Search for the cell housing the specified text and yield its (x, y) center coordinate. 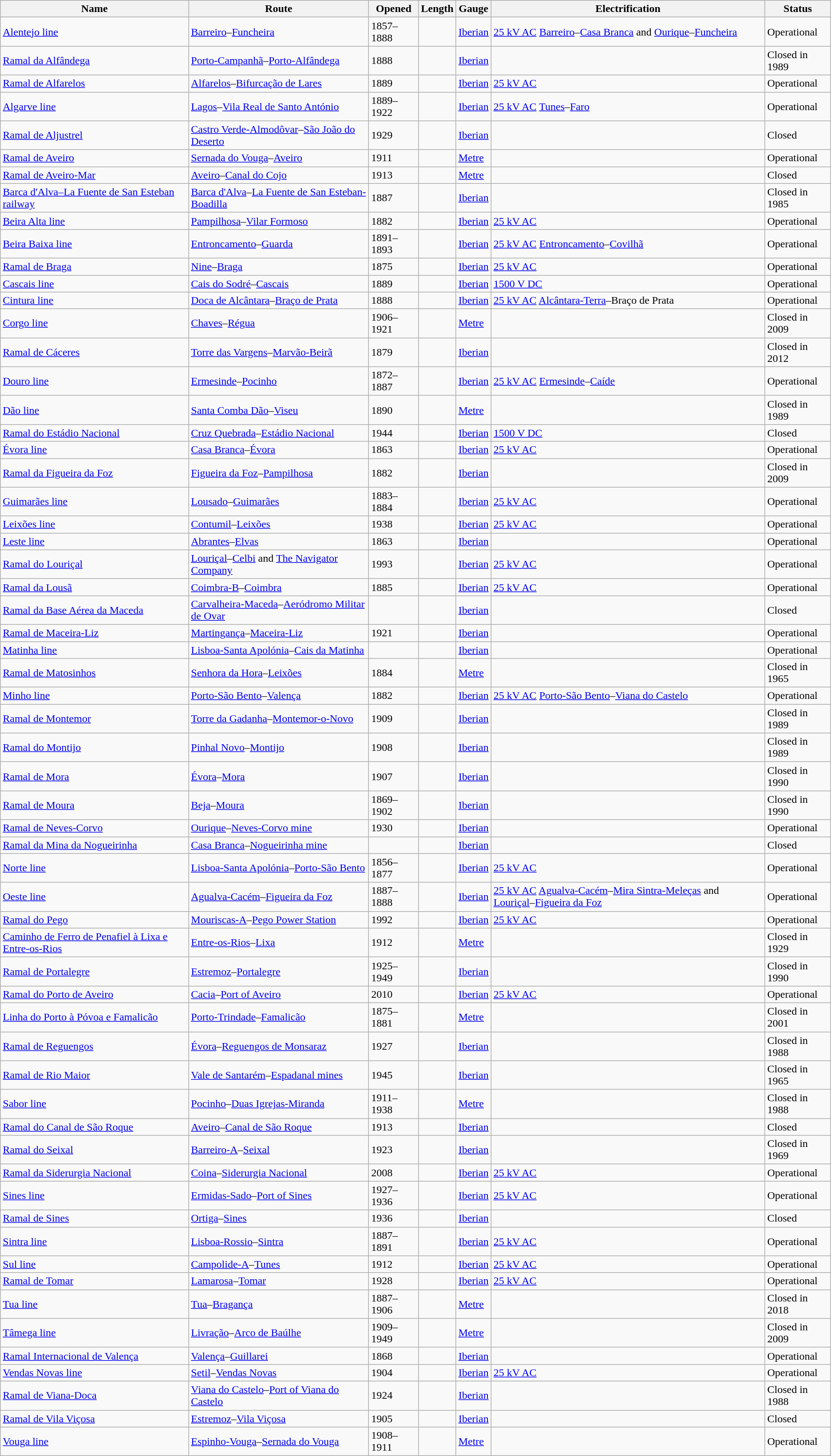
1923 (394, 1150)
Closed in 2001 (798, 1017)
Lisboa-Santa Apolónia–Cais da Matinha (279, 650)
1929 (394, 135)
1887 (394, 198)
1909–1949 (394, 1333)
1869–1902 (394, 805)
1887–1888 (394, 897)
Ramal do Montijo (95, 748)
Pinhal Novo–Montijo (279, 748)
Caminho de Ferro de Penafiel à Lixa e Entre-os-Rios (95, 942)
Sul line (95, 1264)
Mouriscas-A–Pego Power Station (279, 920)
1944 (394, 433)
1936 (394, 1218)
1938 (394, 524)
1906–1921 (394, 323)
Évora–Reguengos de Monsaraz (279, 1046)
Status (798, 9)
Ramal do Seixal (95, 1150)
Leixões line (95, 524)
Estremoz–Vila Viçosa (279, 1419)
1887–1891 (394, 1242)
Casa Branca–Nogueirinha mine (279, 845)
Porto-Campanhã–Porto-Alfândega (279, 60)
Ermidas-Sado–Port of Sines (279, 1195)
Ramal de Vila Viçosa (95, 1419)
Vale de Santarém–Espadanal mines (279, 1075)
Ramal do Pego (95, 920)
1857–1888 (394, 32)
Louriçal–Celbi and The Navigator Company (279, 564)
Norte line (95, 868)
Length (437, 9)
Beira Alta line (95, 221)
Ortiga–Sines (279, 1218)
Ramal da Figueira da Foz (95, 472)
Route (279, 9)
Barreiro-A–Seixal (279, 1150)
Electrification (628, 9)
Abrantes–Elvas (279, 541)
Valença–Guillarei (279, 1356)
Santa Comba Dão–Viseu (279, 410)
Cruz Quebrada–Estádio Nacional (279, 433)
Lisboa-Santa Apolónia–Porto-São Bento (279, 868)
1925–1949 (394, 972)
Closed in 1969 (798, 1150)
Ramal de Reguengos (95, 1046)
Pocinho–Duas Igrejas-Miranda (279, 1104)
Algarve line (95, 107)
1875 (394, 266)
Ramal de Aveiro (95, 158)
Sabor line (95, 1104)
Estremoz–Portalegre (279, 972)
Ramal de Tomar (95, 1281)
Ramal de Neves-Corvo (95, 828)
Doca de Alcântara–Braço de Prata (279, 301)
Carvalheira-Maceda–Aeródromo Militar de Ovar (279, 610)
Agualva-Cacém–Figueira da Foz (279, 897)
25 kV AC Entroncamento–Covilhã (628, 243)
Torre das Vargens–Marvão-Beirã (279, 353)
Aveiro–Canal de São Roque (279, 1127)
Ramal Internacional de Valença (95, 1356)
1879 (394, 353)
2008 (394, 1173)
Minho line (95, 696)
Martingança–Maceira-Liz (279, 633)
Lousado–Guimarães (279, 502)
Oeste line (95, 897)
Alfarelos–Bifurcação de Lares (279, 83)
Leste line (95, 541)
1945 (394, 1075)
Torre da Gadanha–Montemor-o-Novo (279, 718)
1887–1906 (394, 1304)
1911 (394, 158)
1904 (394, 1373)
Ramal da Base Aérea da Maceda (95, 610)
Guimarães line (95, 502)
Lisboa-Rossio–Sintra (279, 1242)
25 kV AC Agualva-Cacém–Mira Sintra-Meleças and Louriçal–Figueira da Foz (628, 897)
Tua–Bragança (279, 1304)
Casa Branca–Évora (279, 450)
Ramal de Aljustrel (95, 135)
Pampilhosa–Vilar Formoso (279, 221)
Évora–Mora (279, 776)
Sines line (95, 1195)
Setil–Vendas Novas (279, 1373)
Ramal de Maceira-Liz (95, 633)
Lagos–Vila Real de Santo António (279, 107)
Coina–Siderurgia Nacional (279, 1173)
1883–1884 (394, 502)
Coimbra-B–Coimbra (279, 587)
2010 (394, 994)
Livração–Arco de Baúlhe (279, 1333)
Porto-Trindade–Famalicão (279, 1017)
Lamarosa–Tomar (279, 1281)
Ramal de Mora (95, 776)
1908 (394, 748)
Dão line (95, 410)
Cacia–Port of Aveiro (279, 994)
Ramal do Porto de Aveiro (95, 994)
Alentejo line (95, 32)
Viana do Castelo–Port of Viana do Castelo (279, 1395)
Ramal de Alfarelos (95, 83)
Ramal de Sines (95, 1218)
Closed in 1985 (798, 198)
1927–1936 (394, 1195)
Cascais line (95, 284)
Ramal do Canal de São Roque (95, 1127)
Ramal do Estádio Nacional (95, 433)
Ermesinde–Pocinho (279, 381)
Vouga line (95, 1441)
Espinho-Vouga–Sernada do Vouga (279, 1441)
25 kV AC Barreiro–Casa Branca and Ourique–Funcheira (628, 32)
Douro line (95, 381)
Ramal da Alfândega (95, 60)
Barca d'Alva–La Fuente de San Esteban-Boadilla (279, 198)
Closed in 2018 (798, 1304)
Corgo line (95, 323)
Porto-São Bento–Valença (279, 696)
1890 (394, 410)
Nine–Braga (279, 266)
25 kV AC Alcântara-Terra–Braço de Prata (628, 301)
1868 (394, 1356)
1924 (394, 1395)
Campolide-A–Tunes (279, 1264)
1993 (394, 564)
Ramal de Montemor (95, 718)
1911–1938 (394, 1104)
Tua line (95, 1304)
1891–1893 (394, 243)
1885 (394, 587)
Ramal de Rio Maior (95, 1075)
Beja–Moura (279, 805)
Cais do Sodré–Cascais (279, 284)
Ramal da Mina da Nogueirinha (95, 845)
1875–1881 (394, 1017)
Chaves–Régua (279, 323)
Name (95, 9)
Ourique–Neves-Corvo mine (279, 828)
Ramal de Aveiro-Mar (95, 175)
Ramal de Braga (95, 266)
1930 (394, 828)
1889–1922 (394, 107)
1927 (394, 1046)
Vendas Novas line (95, 1373)
1856–1877 (394, 868)
Castro Verde-Almodôvar–São João do Deserto (279, 135)
Sernada do Vouga–Aveiro (279, 158)
Ramal de Moura (95, 805)
Tâmega line (95, 1333)
1872–1887 (394, 381)
Contumil–Leixões (279, 524)
Linha do Porto à Póvoa e Famalicão (95, 1017)
Ramal de Matosinhos (95, 673)
1921 (394, 633)
Ramal da Lousã (95, 587)
Matinha line (95, 650)
Ramal de Portalegre (95, 972)
1992 (394, 920)
1908–1911 (394, 1441)
1907 (394, 776)
Senhora da Hora–Leixões (279, 673)
1909 (394, 718)
Sintra line (95, 1242)
Ramal do Louriçal (95, 564)
Beira Baixa line (95, 243)
Ramal de Cáceres (95, 353)
Opened (394, 9)
Évora line (95, 450)
Closed in 2012 (798, 353)
25 kV AC Tunes–Faro (628, 107)
25 kV AC Porto-São Bento–Viana do Castelo (628, 696)
Figueira da Foz–Pampilhosa (279, 472)
1905 (394, 1419)
1928 (394, 1281)
25 kV AC Ermesinde–Caíde (628, 381)
Aveiro–Canal do Cojo (279, 175)
Closed in 1929 (798, 942)
Cintura line (95, 301)
Barreiro–Funcheira (279, 32)
Entre-os-Rios–Lixa (279, 942)
Entroncamento–Guarda (279, 243)
Ramal de Viana-Doca (95, 1395)
1884 (394, 673)
Gauge (473, 9)
Ramal da Siderurgia Nacional (95, 1173)
Barca d'Alva–La Fuente de San Esteban railway (95, 198)
